Capture the cell that displays the provided text and extract its (X, Y) central coordinate. 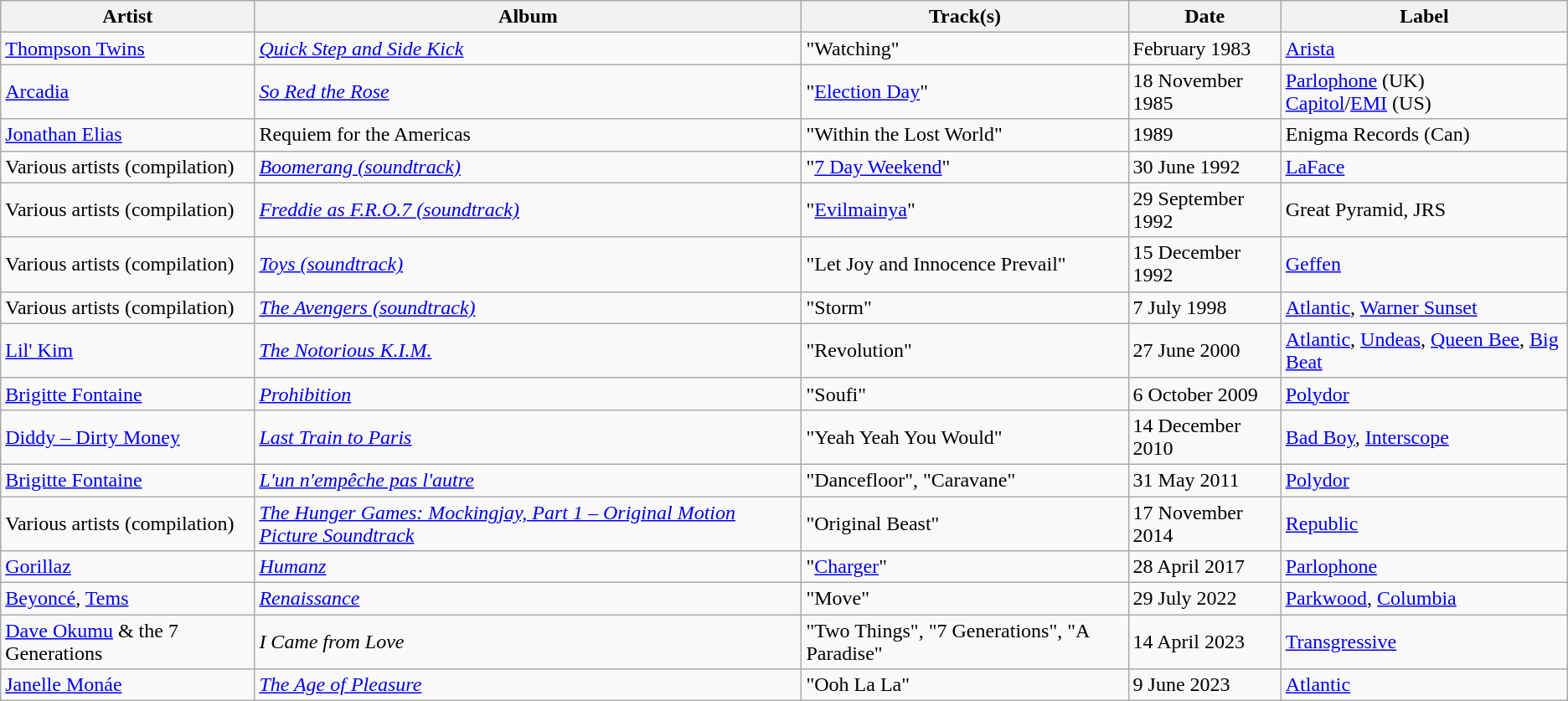
"Election Day" (965, 92)
1989 (1204, 135)
Parlophone (1424, 567)
Last Train to Paris (528, 437)
"Charger" (965, 567)
Atlantic, Warner Sunset (1424, 307)
Enigma Records (Can) (1424, 135)
I Came from Love (528, 642)
14 December 2010 (1204, 437)
18 November 1985 (1204, 92)
Arcadia (127, 92)
Gorillaz (127, 567)
9 June 2023 (1204, 685)
Freddie as F.R.O.7 (soundtrack) (528, 209)
6 October 2009 (1204, 394)
"Original Beast" (965, 523)
14 April 2023 (1204, 642)
LaFace (1424, 167)
Humanz (528, 567)
The Age of Pleasure (528, 685)
"Let Joy and Innocence Prevail" (965, 265)
Renaissance (528, 599)
Lil' Kim (127, 350)
Atlantic, Undeas, Queen Bee, Big Beat (1424, 350)
Label (1424, 17)
"Evilmainya" (965, 209)
"Yeah Yeah You Would" (965, 437)
Parkwood, Columbia (1424, 599)
The Avengers (soundtrack) (528, 307)
"Soufi" (965, 394)
Boomerang (soundtrack) (528, 167)
Janelle Monáe (127, 685)
"Storm" (965, 307)
Transgressive (1424, 642)
Arista (1424, 49)
Date (1204, 17)
Geffen (1424, 265)
28 April 2017 (1204, 567)
So Red the Rose (528, 92)
Diddy – Dirty Money (127, 437)
27 June 2000 (1204, 350)
"Watching" (965, 49)
Toys (soundtrack) (528, 265)
31 May 2011 (1204, 480)
7 July 1998 (1204, 307)
Great Pyramid, JRS (1424, 209)
"Move" (965, 599)
Atlantic (1424, 685)
Thompson Twins (127, 49)
Beyoncé, Tems (127, 599)
29 July 2022 (1204, 599)
17 November 2014 (1204, 523)
"Dancefloor", "Caravane" (965, 480)
L'un n'empêche pas l'autre (528, 480)
Jonathan Elias (127, 135)
29 September 1992 (1204, 209)
Bad Boy, Interscope (1424, 437)
Album (528, 17)
Requiem for the Americas (528, 135)
Prohibition (528, 394)
Republic (1424, 523)
"Two Things", "7 Generations", "A Paradise" (965, 642)
Quick Step and Side Kick (528, 49)
"Ooh La La" (965, 685)
30 June 1992 (1204, 167)
"Revolution" (965, 350)
The Notorious K.I.M. (528, 350)
"7 Day Weekend" (965, 167)
The Hunger Games: Mockingjay, Part 1 – Original Motion Picture Soundtrack (528, 523)
February 1983 (1204, 49)
Track(s) (965, 17)
Artist (127, 17)
"Within the Lost World" (965, 135)
15 December 1992 (1204, 265)
Dave Okumu & the 7 Generations (127, 642)
Parlophone (UK)Capitol/EMI (US) (1424, 92)
